Capture the cell that displays the provided text and extract its [X, Y] central coordinate. 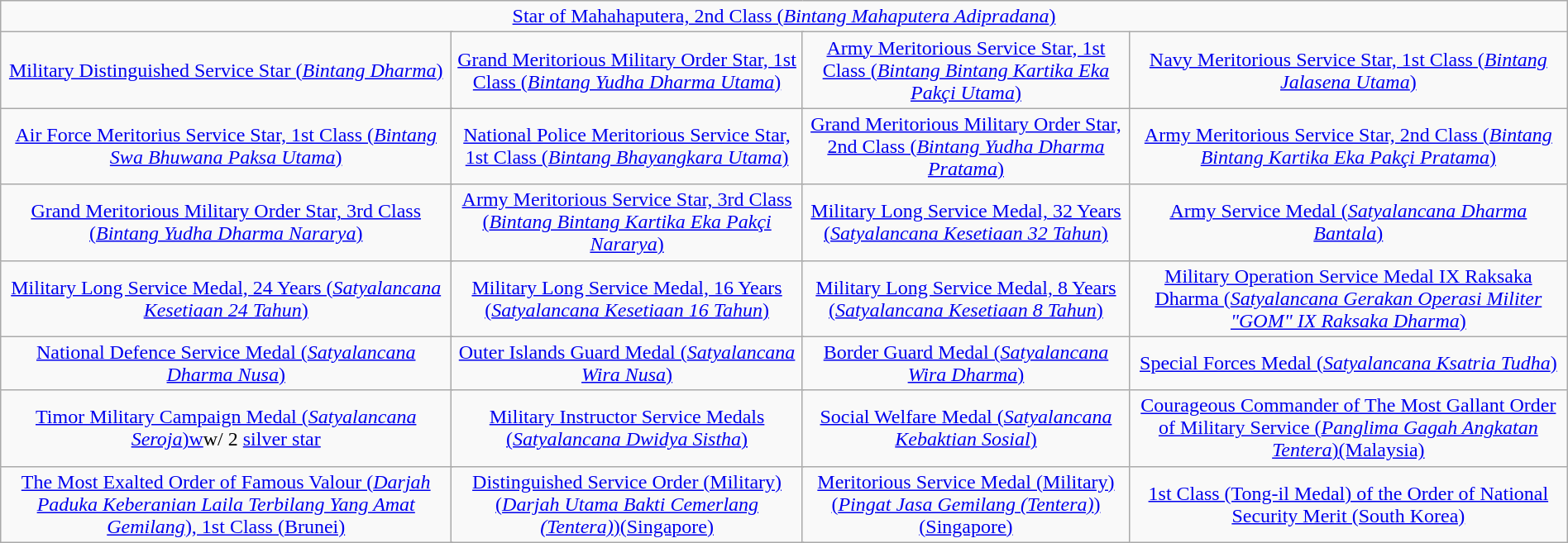
The Most Exalted Order of Famous Valour (Darjah Paduka Keberanian Laila Terbilang Yang Amat Gemilang), 1st Class (Brunei) [227, 504]
Outer Islands Guard Medal (Satyalancana Wira Nusa) [627, 364]
Timor Military Campaign Medal (Satyalancana Seroja)ww/ 2 silver star [227, 428]
Navy Meritorious Service Star, 1st Class (Bintang Jalasena Utama) [1348, 70]
Grand Meritorious Military Order Star, 1st Class (Bintang Yudha Dharma Utama) [627, 70]
Special Forces Medal (Satyalancana Ksatria Tudha) [1348, 364]
Courageous Commander of The Most Gallant Order of Military Service (Panglima Gagah Angkatan Tentera)(Malaysia) [1348, 428]
Army Meritorious Service Star, 2nd Class (Bintang Bintang Kartika Eka Pakçi Pratama) [1348, 146]
Military Long Service Medal, 24 Years (Satyalancana Kesetiaan 24 Tahun) [227, 298]
Grand Meritorious Military Order Star, 3rd Class (Bintang Yudha Dharma Nararya) [227, 222]
Air Force Meritorius Service Star, 1st Class (Bintang Swa Bhuwana Paksa Utama) [227, 146]
Military Instructor Service Medals (Satyalancana Dwidya Sistha) [627, 428]
Social Welfare Medal (Satyalancana Kebaktian Sosial) [966, 428]
Military Long Service Medal, 16 Years (Satyalancana Kesetiaan 16 Tahun) [627, 298]
Army Meritorious Service Star, 3rd Class (Bintang Bintang Kartika Eka Pakçi Nararya) [627, 222]
Distinguished Service Order (Military) (Darjah Utama Bakti Cemerlang (Tentera))(Singapore) [627, 504]
Army Meritorious Service Star, 1st Class (Bintang Bintang Kartika Eka Pakçi Utama) [966, 70]
Meritorious Service Medal (Military) (Pingat Jasa Gemilang (Tentera))(Singapore) [966, 504]
Military Long Service Medal, 32 Years (Satyalancana Kesetiaan 32 Tahun) [966, 222]
1st Class (Tong-il Medal) of the Order of National Security Merit (South Korea) [1348, 504]
Grand Meritorious Military Order Star, 2nd Class (Bintang Yudha Dharma Pratama) [966, 146]
Border Guard Medal (Satyalancana Wira Dharma) [966, 364]
Military Long Service Medal, 8 Years (Satyalancana Kesetiaan 8 Tahun) [966, 298]
Star of Mahahaputera, 2nd Class (Bintang Mahaputera Adipradana) [784, 17]
Army Service Medal (Satyalancana Dharma Bantala) [1348, 222]
Military Distinguished Service Star (Bintang Dharma) [227, 70]
National Defence Service Medal (Satyalancana Dharma Nusa) [227, 364]
Military Operation Service Medal IX Raksaka Dharma (Satyalancana Gerakan Operasi Militer "GOM" IX Raksaka Dharma) [1348, 298]
National Police Meritorious Service Star, 1st Class (Bintang Bhayangkara Utama) [627, 146]
